Search for the cell housing the specified text and yield its (X, Y) center coordinate. 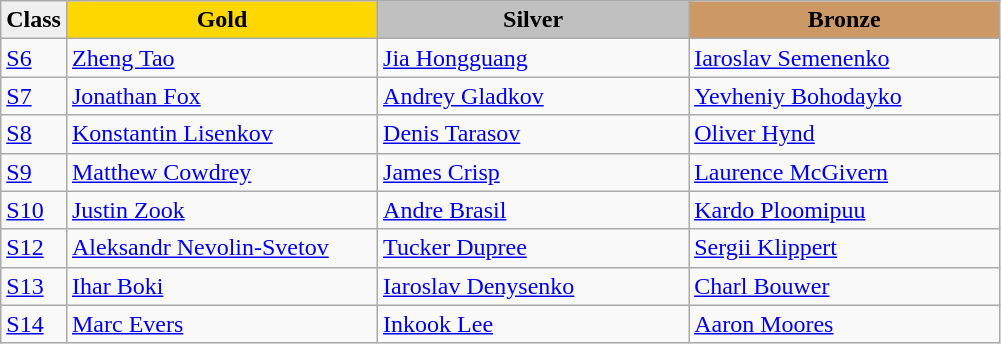
S14 (34, 324)
Bronze (844, 20)
Class (34, 20)
Ihar Boki (222, 286)
Konstantin Lisenkov (222, 134)
S12 (34, 248)
Jonathan Fox (222, 96)
S9 (34, 172)
Andrey Gladkov (534, 96)
Marc Evers (222, 324)
S8 (34, 134)
Inkook Lee (534, 324)
Jia Hongguang (534, 58)
Andre Brasil (534, 210)
Charl Bouwer (844, 286)
Gold (222, 20)
Matthew Cowdrey (222, 172)
Aaron Moores (844, 324)
Aleksandr Nevolin-Svetov (222, 248)
S6 (34, 58)
Iaroslav Denysenko (534, 286)
Kardo Ploomipuu (844, 210)
S13 (34, 286)
Justin Zook (222, 210)
Laurence McGivern (844, 172)
S7 (34, 96)
Denis Tarasov (534, 134)
Yevheniy Bohodayko (844, 96)
Silver (534, 20)
James Crisp (534, 172)
Zheng Tao (222, 58)
Oliver Hynd (844, 134)
S10 (34, 210)
Iaroslav Semenenko (844, 58)
Sergii Klippert (844, 248)
Tucker Dupree (534, 248)
